Determine the (X, Y) coordinate at the center of the cell enclosing the given text.  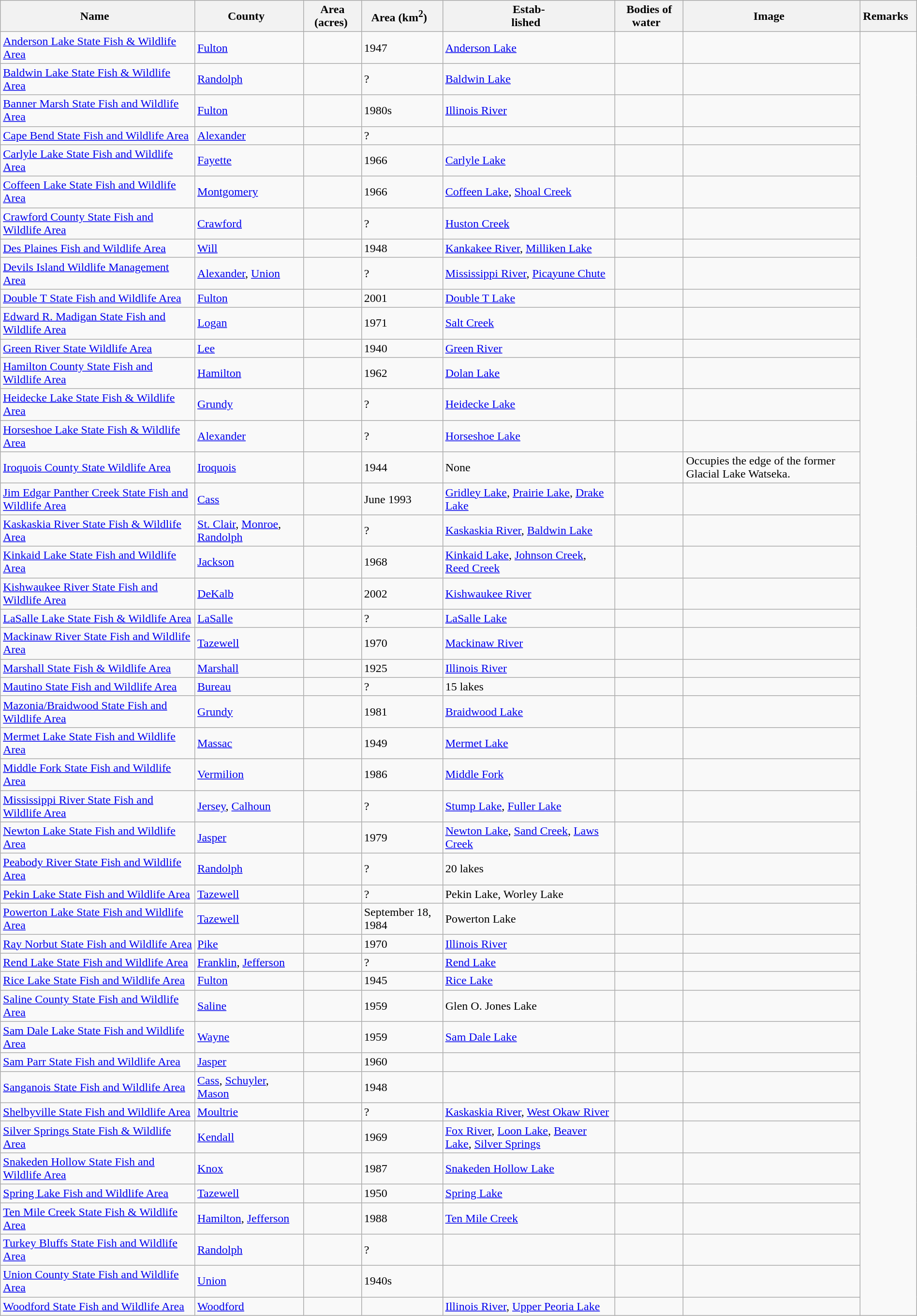
Anderson Lake (529, 47)
Cass, Schuyler, Mason (250, 1087)
Kaskaskia River, Baldwin Lake (529, 530)
Hamilton, Jefferson (250, 1218)
Powerton Lake State Fish and Wildlife Area (98, 919)
Kankakee River, Milliken Lake (529, 248)
Mautino State Fish and Wildlife Area (98, 687)
1981 (402, 711)
Rend Lake State Fish and Wildlife Area (98, 962)
Wayne (250, 1037)
Coffeen Lake, Shoal Creek (529, 192)
Middle Fork (529, 774)
Snakeden Hollow State Fish and Wildlife Area (98, 1168)
Anderson Lake State Fish & Wildlife Area (98, 47)
Woodford (250, 1306)
DeKalb (250, 593)
Glen O. Jones Lake (529, 1005)
Des Plaines Fish and Wildlife Area (98, 248)
Alexander, Union (250, 273)
1962 (402, 374)
Sanganois State Fish and Wildlife Area (98, 1087)
Jersey, Calhoun (250, 806)
Braidwood Lake (529, 711)
Knox (250, 1168)
Silver Springs State Fish & Wildlife Area (98, 1137)
15 lakes (529, 687)
1925 (402, 668)
Bureau (250, 687)
Newton Lake State Fish and Wildlife Area (98, 838)
Kishwaukee River (529, 593)
Name (98, 16)
1945 (402, 981)
1940 (402, 348)
Carlyle Lake State Fish and Wildlife Area (98, 161)
1950 (402, 1193)
1940s (402, 1281)
Heidecke Lake (529, 404)
Green River (529, 348)
Mermet Lake (529, 743)
Pike (250, 944)
Ten Mile Creek (529, 1218)
Kaskaskia River, West Okaw River (529, 1112)
County (250, 16)
Banner Marsh State Fish and Wildlife Area (98, 110)
Horseshoe Lake State Fish & Wildlife Area (98, 436)
Bodies of water (649, 16)
1947 (402, 47)
Double T State Fish and Wildlife Area (98, 298)
Montgomery (250, 192)
Illinois River, Upper Peoria Lake (529, 1306)
1960 (402, 1062)
1980s (402, 110)
Baldwin Lake State Fish & Wildlife Area (98, 79)
Saline (250, 1005)
Crawford County State Fish and Wildlife Area (98, 224)
Area (km2) (402, 16)
1971 (402, 323)
Green River State Wildlife Area (98, 348)
Iroquois County State Wildlife Area (98, 467)
Mississippi River State Fish and Wildlife Area (98, 806)
Estab-lished (529, 16)
Sam Parr State Fish and Wildlife Area (98, 1062)
Kinkaid Lake State Fish and Wildlife Area (98, 562)
Salt Creek (529, 323)
Pekin Lake State Fish and Wildlife Area (98, 894)
Hamilton County State Fish and Wildlife Area (98, 374)
Vermilion (250, 774)
Sam Dale Lake (529, 1037)
Massac (250, 743)
Ten Mile Creek State Fish & Wildlife Area (98, 1218)
None (529, 467)
Mermet Lake State Fish and Wildlife Area (98, 743)
LaSalle Lake State Fish & Wildlife Area (98, 618)
Powerton Lake (529, 919)
Heidecke Lake State Fish & Wildlife Area (98, 404)
1987 (402, 1168)
Fayette (250, 161)
Jim Edgar Panther Creek State Fish and Wildlife Area (98, 499)
June 1993 (402, 499)
Logan (250, 323)
Mazonia/Braidwood State Fish and Wildlife Area (98, 711)
1986 (402, 774)
Huston Creek (529, 224)
Union County State Fish and Wildlife Area (98, 1281)
Rice Lake (529, 981)
Shelbyville State Fish and Wildlife Area (98, 1112)
Occupies the edge of the former Glacial Lake Watseka. (772, 467)
Woodford State Fish and Wildlife Area (98, 1306)
Dolan Lake (529, 374)
Ray Norbut State Fish and Wildlife Area (98, 944)
Marshall State Fish & Wildlife Area (98, 668)
Snakeden Hollow Lake (529, 1168)
Carlyle Lake (529, 161)
1949 (402, 743)
Stump Lake, Fuller Lake (529, 806)
Coffeen Lake State Fish and Wildlife Area (98, 192)
Area (acres) (332, 16)
Union (250, 1281)
Sam Dale Lake State Fish and Wildlife Area (98, 1037)
Gridley Lake, Prairie Lake, Drake Lake (529, 499)
Kinkaid Lake, Johnson Creek, Reed Creek (529, 562)
Moultrie (250, 1112)
Cass (250, 499)
Mackinaw River State Fish and Wildlife Area (98, 643)
Pekin Lake, Worley Lake (529, 894)
2002 (402, 593)
Kaskaskia River State Fish & Wildlife Area (98, 530)
St. Clair, Monroe, Randolph (250, 530)
2001 (402, 298)
1969 (402, 1137)
Iroquois (250, 467)
1944 (402, 467)
Crawford (250, 224)
Lee (250, 348)
Spring Lake (529, 1193)
Mackinaw River (529, 643)
20 lakes (529, 869)
LaSalle (250, 618)
Baldwin Lake (529, 79)
Mississippi River, Picayune Chute (529, 273)
1979 (402, 838)
September 18, 1984 (402, 919)
Edward R. Madigan State Fish and Wildlife Area (98, 323)
Marshall (250, 668)
Image (772, 16)
Kishwaukee River State Fish and Wildlife Area (98, 593)
Hamilton (250, 374)
Horseshoe Lake (529, 436)
Fox River, Loon Lake, Beaver Lake, Silver Springs (529, 1137)
Rice Lake State Fish and Wildlife Area (98, 981)
Franklin, Jefferson (250, 962)
Remarks (889, 16)
Jackson (250, 562)
LaSalle Lake (529, 618)
Newton Lake, Sand Creek, Laws Creek (529, 838)
1988 (402, 1218)
Turkey Bluffs State Fish and Wildlife Area (98, 1250)
Saline County State Fish and Wildlife Area (98, 1005)
Double T Lake (529, 298)
Cape Bend State Fish and Wildlife Area (98, 135)
Rend Lake (529, 962)
Spring Lake Fish and Wildlife Area (98, 1193)
Kendall (250, 1137)
Middle Fork State Fish and Wildlife Area (98, 774)
Will (250, 248)
1968 (402, 562)
Peabody River State Fish and Wildlife Area (98, 869)
Devils Island Wildlife Management Area (98, 273)
